Detect which cell encompasses the target text, then output its (x, y) center coordinate. 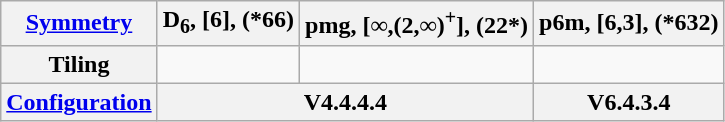
Configuration (79, 102)
Symmetry (79, 24)
Tiling (79, 64)
pmg, [∞,(2,∞)+], (22*) (417, 24)
V6.4.3.4 (629, 102)
p6m, [6,3], (*632) (629, 24)
D6, [6], (*66) (228, 24)
V4.4.4.4 (345, 102)
